Pinpoint the cell where the given text exists, returning its (X, Y) midpoint coordinate. 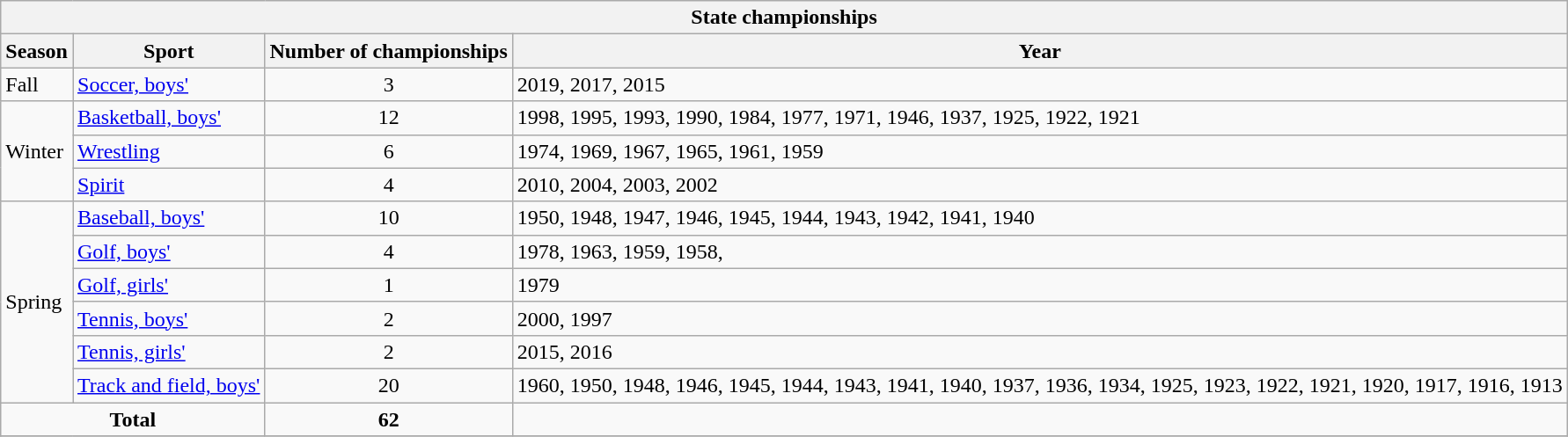
Total (133, 419)
1978, 1963, 1959, 1958, (1040, 251)
3 (389, 84)
Winter (37, 151)
1960, 1950, 1948, 1946, 1945, 1944, 1943, 1941, 1940, 1937, 1936, 1934, 1925, 1923, 1922, 1921, 1920, 1917, 1916, 1913 (1040, 385)
1950, 1948, 1947, 1946, 1945, 1944, 1943, 1942, 1941, 1940 (1040, 218)
20 (389, 385)
Sport (168, 51)
Track and field, boys' (168, 385)
Golf, girls' (168, 285)
Year (1040, 51)
Soccer, boys' (168, 84)
2010, 2004, 2003, 2002 (1040, 185)
62 (389, 419)
1974, 1969, 1967, 1965, 1961, 1959 (1040, 151)
Basketball, boys' (168, 118)
Number of championships (389, 51)
10 (389, 218)
2000, 1997 (1040, 318)
2019, 2017, 2015 (1040, 84)
12 (389, 118)
Baseball, boys' (168, 218)
1998, 1995, 1993, 1990, 1984, 1977, 1971, 1946, 1937, 1925, 1922, 1921 (1040, 118)
1 (389, 285)
Fall (37, 84)
6 (389, 151)
2015, 2016 (1040, 352)
Tennis, girls' (168, 352)
Spirit (168, 185)
Wrestling (168, 151)
1979 (1040, 285)
State championships (785, 18)
Spring (37, 302)
Season (37, 51)
Tennis, boys' (168, 318)
Golf, boys' (168, 251)
